From the cell containing the given text, extract its center point as [x, y] coordinate. 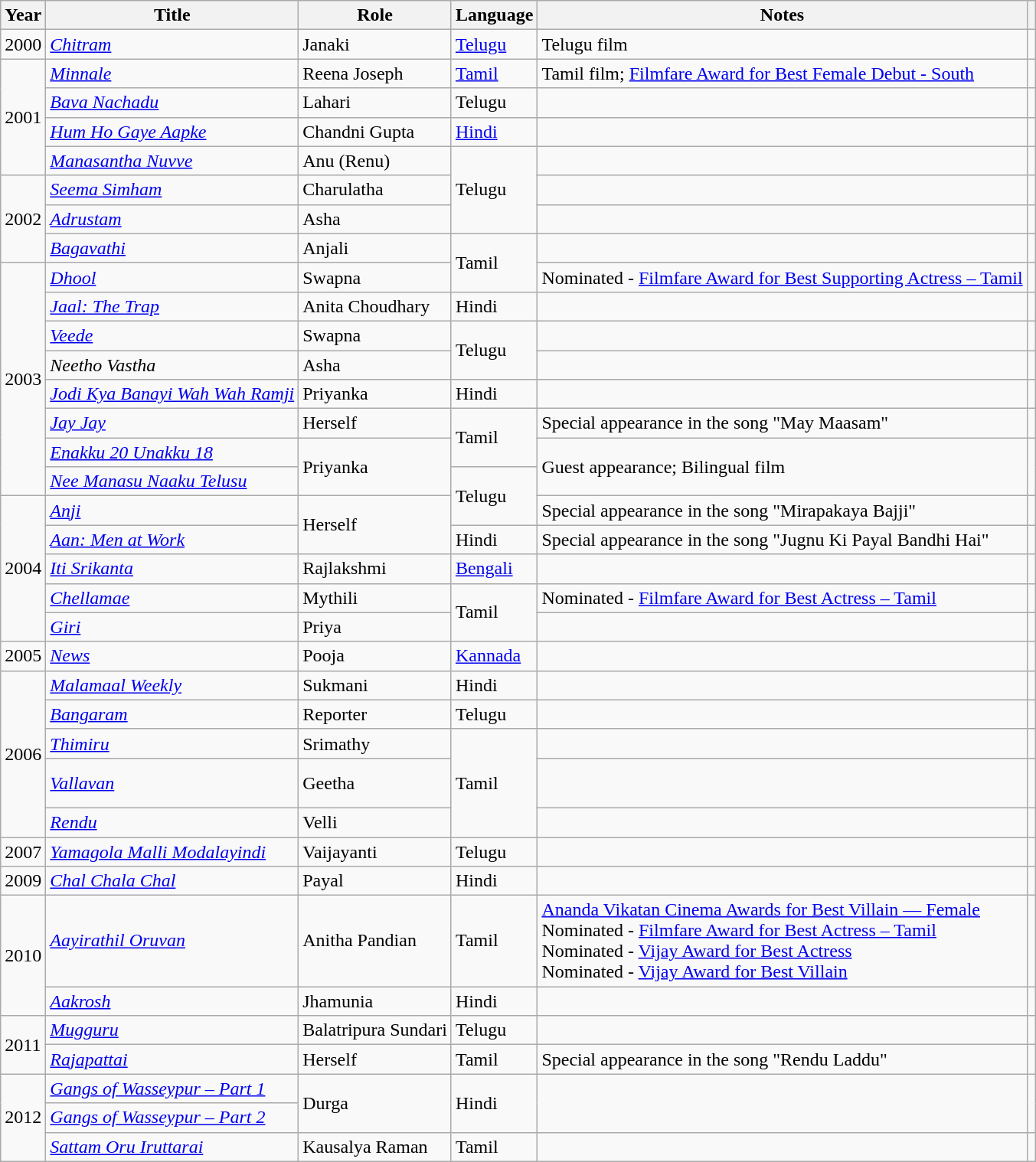
Charulatha [375, 190]
Payal [375, 881]
Vaijayanti [375, 852]
Tamil film; Filmfare Award for Best Female Debut - South [783, 73]
Special appearance in the song "Jugnu Ki Payal Bandhi Hai" [783, 540]
Hum Ho Gaye Aapke [172, 132]
Language [494, 15]
Srimathy [375, 743]
Jhamunia [375, 1001]
2010 [23, 955]
Aayirathil Oruvan [172, 942]
Vallavan [172, 782]
Manasantha Nuvve [172, 161]
Kausalya Raman [375, 1147]
News [172, 656]
2006 [23, 753]
2011 [23, 1045]
Bagavathi [172, 248]
2000 [23, 44]
Reporter [375, 714]
Priya [375, 627]
Gangs of Wasseypur – Part 2 [172, 1118]
2002 [23, 219]
Aan: Men at Work [172, 540]
Special appearance in the song "Rendu Laddu" [783, 1059]
Rajlakshmi [375, 569]
Gangs of Wasseypur – Part 1 [172, 1089]
2005 [23, 656]
2009 [23, 881]
Balatripura Sundari [375, 1030]
Chal Chala Chal [172, 881]
Nominated - Filmfare Award for Best Supporting Actress – Tamil [783, 277]
Special appearance in the song "Mirapakaya Bajji" [783, 511]
Notes [783, 15]
Lahari [375, 103]
Chandni Gupta [375, 132]
2004 [23, 569]
Rajapattai [172, 1059]
Anitha Pandian [375, 942]
Telugu film [783, 44]
Kannada [494, 656]
Anita Choudhary [375, 306]
Rendu [172, 822]
Jaal: The Trap [172, 306]
Nominated - Filmfare Award for Best Actress – Tamil [783, 598]
Nee Manasu Naaku Telusu [172, 481]
Thimiru [172, 743]
Pooja [375, 656]
Sukmani [375, 685]
Durga [375, 1103]
Veede [172, 335]
Velli [375, 822]
Dhool [172, 277]
Chellamae [172, 598]
Title [172, 15]
Anji [172, 511]
Giri [172, 627]
Seema Simham [172, 190]
Mythili [375, 598]
Bava Nachadu [172, 103]
2007 [23, 852]
Bengali [494, 569]
Geetha [375, 782]
Yamagola Malli Modalayindi [172, 852]
Aakrosh [172, 1001]
Special appearance in the song "May Maasam" [783, 423]
Anjali [375, 248]
Enakku 20 Unakku 18 [172, 452]
Mugguru [172, 1030]
Chitram [172, 44]
Iti Srikanta [172, 569]
2003 [23, 379]
Reena Joseph [375, 73]
Minnale [172, 73]
Malamaal Weekly [172, 685]
Guest appearance; Bilingual film [783, 467]
Year [23, 15]
Bangaram [172, 714]
2012 [23, 1118]
2001 [23, 117]
Sattam Oru Iruttarai [172, 1147]
Janaki [375, 44]
Role [375, 15]
Jodi Kya Banayi Wah Wah Ramji [172, 394]
Adrustam [172, 219]
Jay Jay [172, 423]
Neetho Vastha [172, 365]
Anu (Renu) [375, 161]
